From the cell containing the given text, extract its center point as [x, y] coordinate. 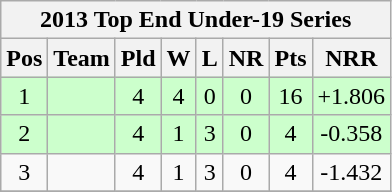
L [210, 58]
2013 Top End Under-19 Series [196, 20]
Pos [24, 58]
-1.432 [352, 172]
NRR [352, 58]
NR [246, 58]
Pld [138, 58]
W [178, 58]
16 [290, 96]
Team [82, 58]
2 [24, 134]
-0.358 [352, 134]
Pts [290, 58]
+1.806 [352, 96]
